Determine the [x, y] coordinate at the center of the cell enclosing the given text.  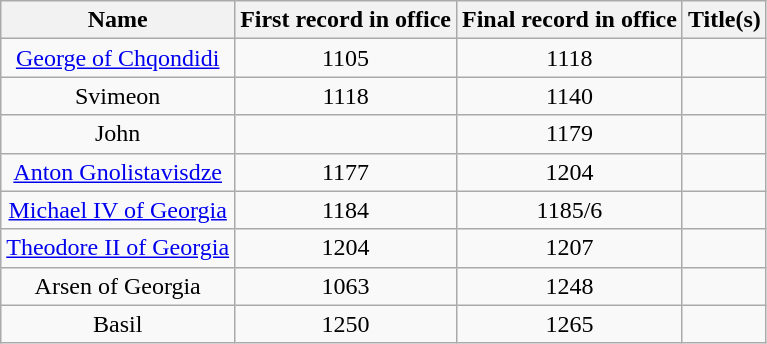
1185/6 [569, 210]
1207 [569, 248]
1250 [346, 324]
1063 [346, 286]
1265 [569, 324]
1105 [346, 58]
1140 [569, 96]
George of Chqondidi [118, 58]
1179 [569, 134]
Title(s) [724, 20]
1177 [346, 172]
1184 [346, 210]
Michael IV of Georgia [118, 210]
Final record in office [569, 20]
Theodore II of Georgia [118, 248]
Arsen of Georgia [118, 286]
Basil [118, 324]
Anton Gnolistavisdze [118, 172]
First record in office [346, 20]
Name [118, 20]
John [118, 134]
Svimeon [118, 96]
1248 [569, 286]
